Output the [X, Y] coordinate of the center of the cell containing the given text.  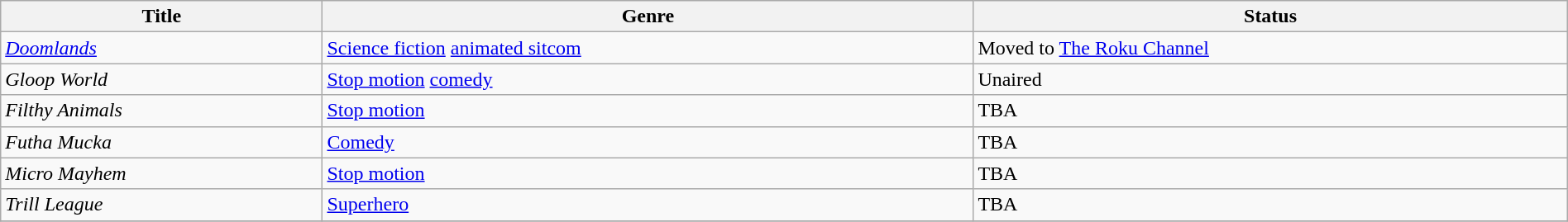
Gloop World [162, 79]
Stop motion comedy [648, 79]
Title [162, 17]
Moved to The Roku Channel [1270, 48]
Unaired [1270, 79]
Doomlands [162, 48]
Superhero [648, 205]
Science fiction animated sitcom [648, 48]
Micro Mayhem [162, 173]
Trill League [162, 205]
Comedy [648, 142]
Futha Mucka [162, 142]
Status [1270, 17]
Genre [648, 17]
Filthy Animals [162, 111]
